From the cell containing the given text, extract its center point as (x, y) coordinate. 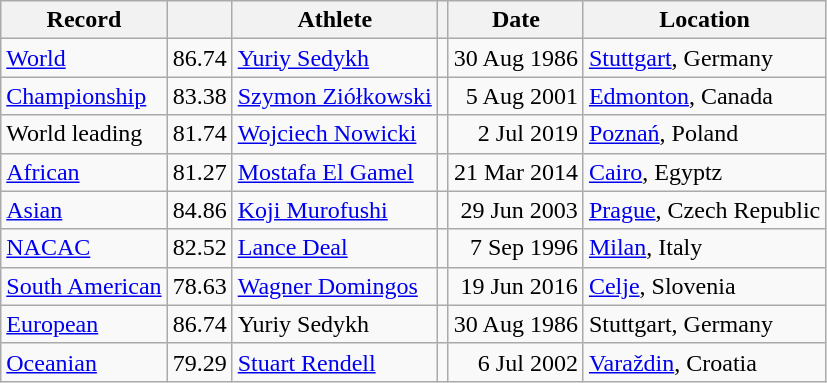
Poznań, Poland (704, 134)
79.29 (200, 362)
81.27 (200, 172)
NACAC (84, 248)
6 Jul 2002 (516, 362)
Athlete (334, 20)
Record (84, 20)
Edmonton, Canada (704, 96)
29 Jun 2003 (516, 210)
Prague, Czech Republic (704, 210)
World (84, 58)
84.86 (200, 210)
2 Jul 2019 (516, 134)
Stuart Rendell (334, 362)
Asian (84, 210)
81.74 (200, 134)
5 Aug 2001 (516, 96)
Mostafa El Gamel (334, 172)
Wojciech Nowicki (334, 134)
Oceanian (84, 362)
Koji Murofushi (334, 210)
South American (84, 286)
Varaždin, Croatia (704, 362)
World leading (84, 134)
78.63 (200, 286)
Date (516, 20)
Szymon Ziółkowski (334, 96)
82.52 (200, 248)
83.38 (200, 96)
Wagner Domingos (334, 286)
African (84, 172)
7 Sep 1996 (516, 248)
Championship (84, 96)
Location (704, 20)
21 Mar 2014 (516, 172)
Celje, Slovenia (704, 286)
Cairo, Egyptz (704, 172)
Lance Deal (334, 248)
Milan, Italy (704, 248)
19 Jun 2016 (516, 286)
European (84, 324)
